Pinpoint the cell where the given text exists, returning its (X, Y) midpoint coordinate. 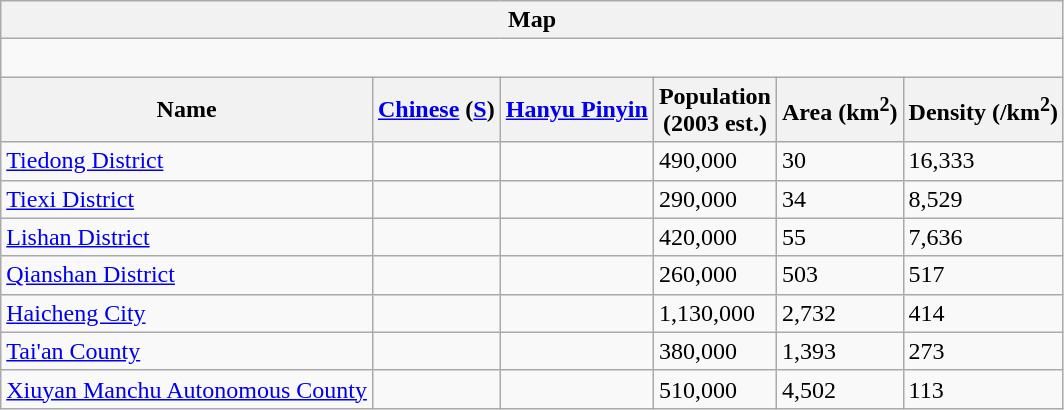
30 (840, 161)
260,000 (714, 275)
2,732 (840, 313)
Name (187, 110)
55 (840, 237)
490,000 (714, 161)
Hanyu Pinyin (576, 110)
Xiuyan Manchu Autonomous County (187, 389)
Map (532, 20)
Population(2003 est.) (714, 110)
Tiedong District (187, 161)
16,333 (983, 161)
290,000 (714, 199)
Tiexi District (187, 199)
510,000 (714, 389)
414 (983, 313)
517 (983, 275)
4,502 (840, 389)
420,000 (714, 237)
503 (840, 275)
Tai'an County (187, 351)
Haicheng City (187, 313)
Density (/km2) (983, 110)
Chinese (S) (436, 110)
113 (983, 389)
Qianshan District (187, 275)
273 (983, 351)
380,000 (714, 351)
Lishan District (187, 237)
1,130,000 (714, 313)
34 (840, 199)
Area (km2) (840, 110)
7,636 (983, 237)
8,529 (983, 199)
1,393 (840, 351)
